Find where the given text appears and provide that cell's center as (X, Y) coordinate. 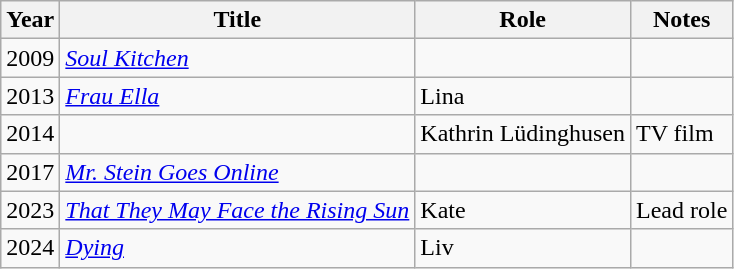
Frau Ella (238, 96)
Liv (523, 248)
2013 (30, 96)
Soul Kitchen (238, 58)
Notes (682, 20)
Lina (523, 96)
2024 (30, 248)
Kate (523, 210)
2009 (30, 58)
That They May Face the Rising Sun (238, 210)
2014 (30, 134)
Lead role (682, 210)
Dying (238, 248)
TV film (682, 134)
Title (238, 20)
Kathrin Lüdinghusen (523, 134)
Role (523, 20)
2017 (30, 172)
2023 (30, 210)
Year (30, 20)
Mr. Stein Goes Online (238, 172)
